Provide the [X, Y] coordinate of the cell's center where the given text is located.  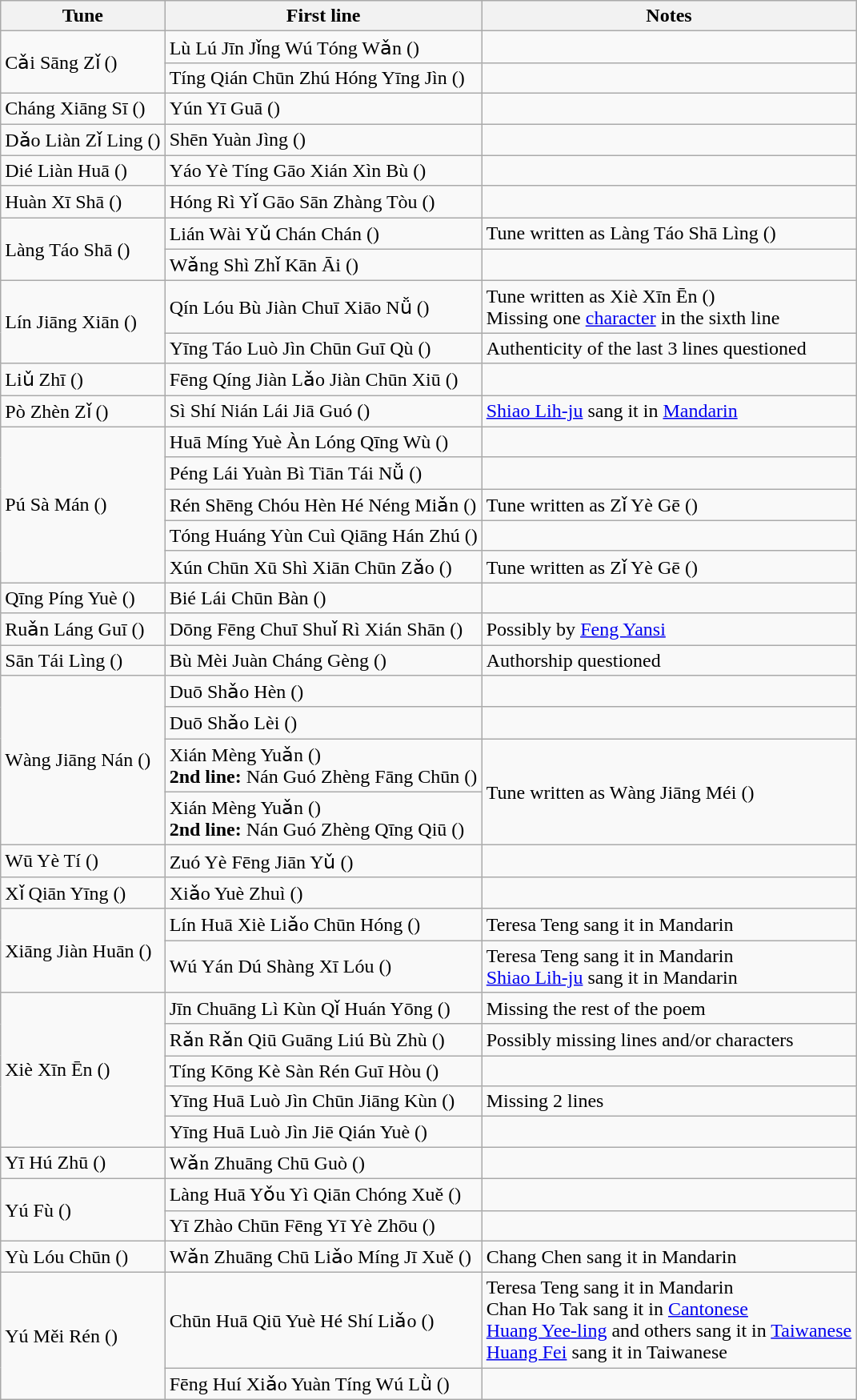
Teresa Teng sang it in Mandarin [669, 925]
Yīng Huā Luò Jìn Jiē Qián Yuè () [323, 1132]
Cǎi Sāng Zǐ () [83, 62]
Lián Wài Yǔ Chán Chán () [323, 234]
Xǐ Qiān Yīng () [83, 893]
Xún Chūn Xū Shì Xiān Chūn Zǎo () [323, 567]
Bié Lái Chūn Bàn () [323, 598]
Tune written as Xiè Xīn Ēn ()Missing one character in the sixth line [669, 307]
Tíng Qián Chūn Zhú Hóng Yīng Jìn () [323, 78]
Shiao Lih-ju sang it in Mandarin [669, 411]
Cháng Xiāng Sī () [83, 108]
Teresa Teng sang it in MandarinShiao Lih-ju sang it in Mandarin [669, 965]
Pò Zhèn Zǐ () [83, 411]
Xián Mèng Yuǎn ()2nd line: Nán Guó Zhèng Qīng Qiū () [323, 818]
Liǔ Zhī () [83, 379]
Yáo Yè Tíng Gāo Xián Xìn Bù () [323, 170]
Wǎn Zhuāng Chū Guò () [323, 1163]
Rén Shēng Chóu Hèn Hé Néng Miǎn () [323, 505]
Chang Chen sang it in Mandarin [669, 1257]
Possibly missing lines and/or characters [669, 1040]
Missing the rest of the poem [669, 1009]
Qīng Píng Yuè () [83, 598]
Huàn Xī Shā () [83, 202]
Yú Měi Rén () [83, 1337]
Yī Hú Zhū () [83, 1163]
Lù Lú Jīn Jǐng Wú Tóng Wǎn () [323, 47]
Duō Shǎo Lèi () [323, 723]
Rǎn Rǎn Qiū Guāng Liú Bù Zhù () [323, 1040]
Yīng Táo Luò Jìn Chūn Guī Qù () [323, 348]
Xiāng Jiàn Huān () [83, 951]
Possibly by Feng Yansi [669, 629]
Teresa Teng sang it in MandarinChan Ho Tak sang it in CantoneseHuang Yee-ling and others sang it in TaiwaneseHuang Fei sang it in Taiwanese [669, 1321]
Ruǎn Láng Guī () [83, 629]
Xián Mèng Yuǎn ()2nd line: Nán Guó Zhèng Fāng Chūn () [323, 765]
Fēng Qíng Jiàn Lǎo Jiàn Chūn Xiū () [323, 379]
Huā Míng Yuè Àn Lóng Qīng Wù () [323, 442]
Lín Jiāng Xiān () [83, 322]
Bù Mèi Juàn Cháng Gèng () [323, 660]
Dǎo Liàn Zǐ Ling () [83, 139]
Yú Fù () [83, 1209]
Sān Tái Lìng () [83, 660]
Wàng Jiāng Nán () [83, 760]
Tune written as Làng Táo Shā Lìng () [669, 234]
Wǎn Zhuāng Chū Liǎo Míng Jī Xuě () [323, 1257]
Yīng Huā Luò Jìn Chūn Jiāng Kùn () [323, 1101]
Jīn Chuāng Lì Kùn Qǐ Huán Yōng () [323, 1009]
Tune written as Wàng Jiāng Méi () [669, 792]
Yù Lóu Chūn () [83, 1257]
Xiǎo Yuè Zhuì () [323, 893]
Missing 2 lines [669, 1101]
Qín Lóu Bù Jiàn Chuī Xiāo Nǚ () [323, 307]
Làng Táo Shā () [83, 250]
Zuó Yè Fēng Jiān Yǔ () [323, 861]
Fēng Huí Xiǎo Yuàn Tíng Wú Lǜ () [323, 1384]
Yún Yī Guā () [323, 108]
Pú Sà Mán () [83, 504]
Dié Liàn Huā () [83, 170]
Sì Shí Nián Lái Jiā Guó () [323, 411]
Wǎng Shì Zhǐ Kān Āi () [323, 265]
Notes [669, 16]
First line [323, 16]
Shēn Yuàn Jìng () [323, 139]
Dōng Fēng Chuī Shuǐ Rì Xián Shān () [323, 629]
Lín Huā Xiè Liǎo Chūn Hóng () [323, 925]
Tíng Kōng Kè Sàn Rén Guī Hòu () [323, 1071]
Tóng Huáng Yùn Cuì Qiāng Hán Zhú () [323, 536]
Yī Zhào Chūn Fēng Yī Yè Zhōu () [323, 1226]
Authenticity of the last 3 lines questioned [669, 348]
Hóng Rì Yǐ Gāo Sān Zhàng Tòu () [323, 202]
Wū Yè Tí () [83, 861]
Làng Huā Yǒu Yì Qiān Chóng Xuě () [323, 1194]
Authorship questioned [669, 660]
Wú Yán Dú Shàng Xī Lóu () [323, 965]
Tune [83, 16]
Duō Shǎo Hèn () [323, 692]
Péng Lái Yuàn Bì Tiān Tái Nǚ () [323, 473]
Chūn Huā Qiū Yuè Hé Shí Liǎo () [323, 1321]
Xiè Xīn Ēn () [83, 1069]
